Pinpoint the cell where the given text exists, returning its (X, Y) midpoint coordinate. 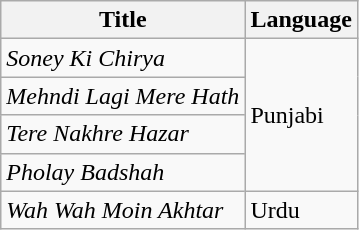
Title (123, 20)
Mehndi Lagi Mere Hath (123, 96)
Wah Wah Moin Akhtar (123, 210)
Punjabi (301, 115)
Tere Nakhre Hazar (123, 134)
Language (301, 20)
Soney Ki Chirya (123, 58)
Pholay Badshah (123, 172)
Urdu (301, 210)
